Scan for the cell matching the given text and deliver its [x, y] coordinate at center. 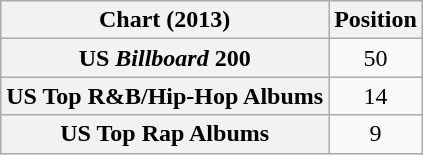
US Top Rap Albums [165, 134]
US Top R&B/Hip-Hop Albums [165, 96]
14 [376, 96]
9 [376, 134]
US Billboard 200 [165, 58]
50 [376, 58]
Position [376, 20]
Chart (2013) [165, 20]
